Return (X, Y) of the center of cell containing provided text 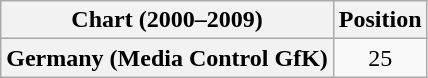
Chart (2000–2009) (168, 20)
Germany (Media Control GfK) (168, 58)
Position (380, 20)
25 (380, 58)
